Return [X, Y] of the center of cell containing provided text 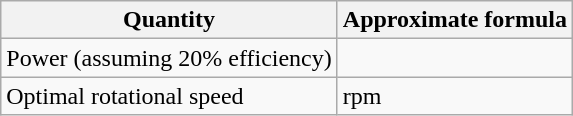
Approximate formula [454, 20]
Quantity [170, 20]
Optimal rotational speed [170, 96]
rpm [454, 96]
Power (assuming 20% efficiency) [170, 58]
